Output the (x, y) coordinate of the center of the cell containing the given text.  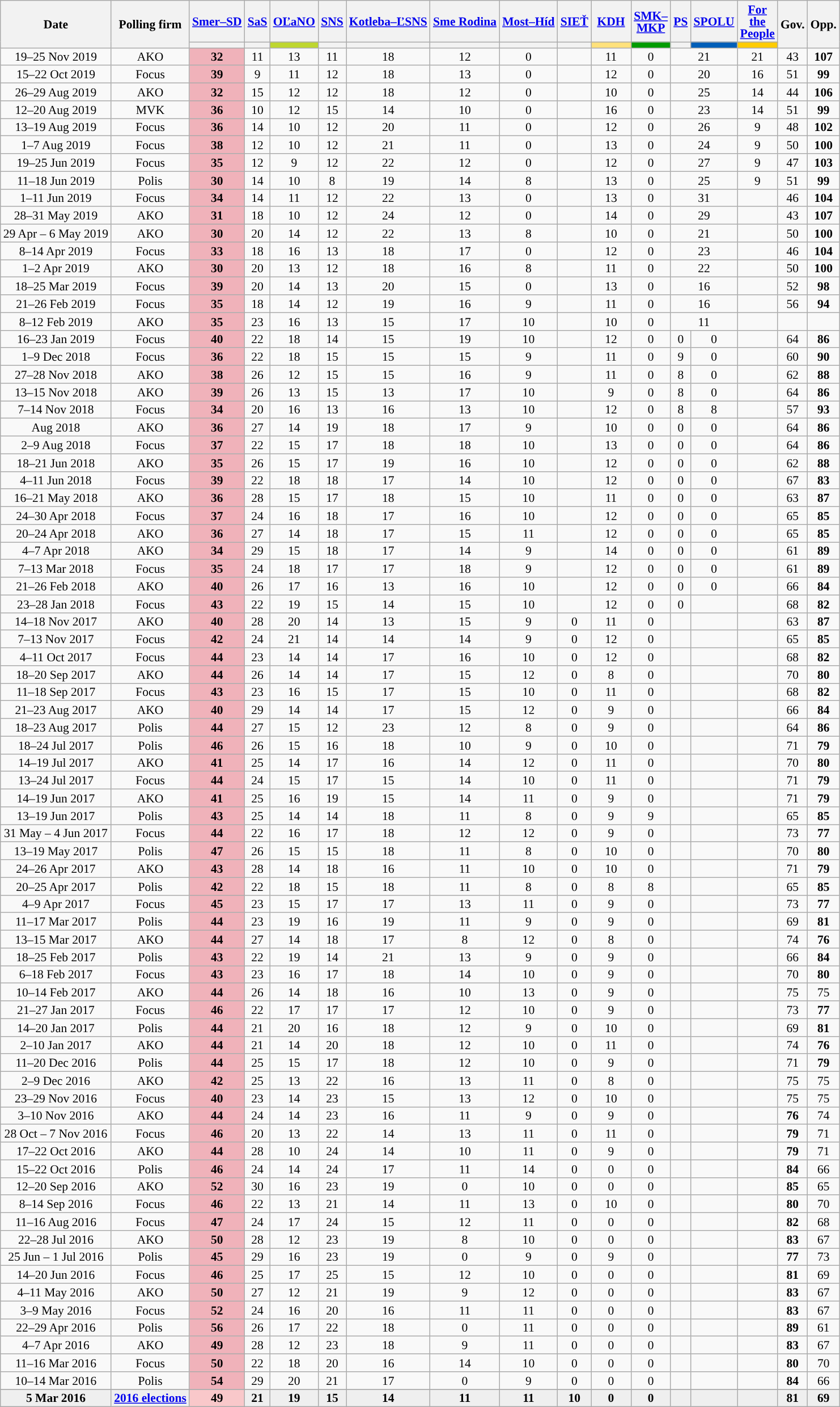
5 Mar 2016 (56, 1398)
8–12 Feb 2019 (56, 321)
94 (824, 304)
18–25 Feb 2017 (56, 957)
13–19 May 2017 (56, 851)
1–9 Dec 2018 (56, 357)
93 (824, 409)
Smer–SD (217, 22)
3–10 Nov 2016 (56, 1116)
12–20 Sep 2016 (56, 1186)
20–24 Apr 2018 (56, 533)
12–20 Aug 2019 (56, 110)
11–16 Aug 2016 (56, 1222)
14–20 Jun 2016 (56, 1275)
48 (792, 127)
8–14 Apr 2019 (56, 251)
KDH (611, 22)
19–25 Jun 2019 (56, 162)
31 May – 4 Jun 2017 (56, 834)
SIEŤ (575, 22)
10–14 Feb 2017 (56, 992)
Date (56, 24)
4–7 Apr 2016 (56, 1345)
PS (680, 22)
23–28 Jan 2018 (56, 603)
16–21 May 2018 (56, 498)
106 (824, 92)
OĽaNO (294, 22)
2016 elections (150, 1398)
11–20 Dec 2016 (56, 1063)
18–23 Aug 2017 (56, 727)
15–22 Oct 2016 (56, 1168)
Gov. (792, 24)
1–7 Aug 2019 (56, 145)
18–25 Mar 2019 (56, 286)
SNS (332, 22)
SPOLU (714, 22)
4–7 Apr 2018 (56, 551)
7–13 Mar 2018 (56, 568)
11–16 Mar 2016 (56, 1363)
7–14 Nov 2018 (56, 409)
Most–Híd (528, 22)
SMK–MKP (651, 22)
57 (792, 409)
24–30 Apr 2018 (56, 516)
22–28 Jul 2016 (56, 1240)
3–9 May 2016 (56, 1310)
2–9 Aug 2018 (56, 445)
14–20 Jan 2017 (56, 1028)
90 (824, 357)
7–13 Nov 2017 (56, 640)
26–29 Aug 2019 (56, 92)
98 (824, 286)
29 Apr – 6 May 2019 (56, 234)
1–2 Apr 2019 (56, 269)
24–26 Apr 2017 (56, 869)
11–18 Sep 2017 (56, 692)
Sme Rodina (465, 22)
14–19 Jun 2017 (56, 798)
4–11 May 2016 (56, 1292)
18–21 Jun 2018 (56, 463)
103 (824, 162)
10–14 Mar 2016 (56, 1380)
For the People (757, 22)
2–10 Jan 2017 (56, 1045)
18–20 Sep 2017 (56, 675)
21–23 Aug 2017 (56, 710)
4–11 Oct 2017 (56, 657)
28–31 May 2019 (56, 216)
54 (217, 1380)
20–25 Apr 2017 (56, 886)
14–18 Nov 2017 (56, 622)
23–29 Nov 2016 (56, 1098)
8–14 Sep 2016 (56, 1205)
25 Jun – 1 Jul 2016 (56, 1257)
19–25 Nov 2019 (56, 57)
22–29 Apr 2016 (56, 1327)
15–22 Oct 2019 (56, 75)
Opp. (824, 24)
1–11 Jun 2019 (56, 197)
MVK (150, 110)
11–18 Jun 2019 (56, 180)
13–19 Aug 2019 (56, 127)
13–19 Jun 2017 (56, 816)
SaS (257, 22)
Aug 2018 (56, 428)
6–18 Feb 2017 (56, 974)
102 (824, 127)
17–22 Oct 2016 (56, 1151)
4–11 Jun 2018 (56, 480)
28 Oct – 7 Nov 2016 (56, 1133)
Polling firm (150, 24)
13–15 Mar 2017 (56, 939)
4–9 Apr 2017 (56, 904)
18–24 Jul 2017 (56, 745)
21–26 Feb 2019 (56, 304)
60 (792, 357)
Kotleba–ĽSNS (388, 22)
2–9 Dec 2016 (56, 1081)
21–27 Jan 2017 (56, 1009)
27–28 Nov 2018 (56, 374)
21–26 Feb 2018 (56, 586)
16–23 Jan 2019 (56, 339)
33 (217, 251)
13–15 Nov 2018 (56, 392)
14–19 Jul 2017 (56, 762)
13–24 Jul 2017 (56, 780)
11–17 Mar 2017 (56, 922)
